Return [X, Y] of the center of cell containing provided text 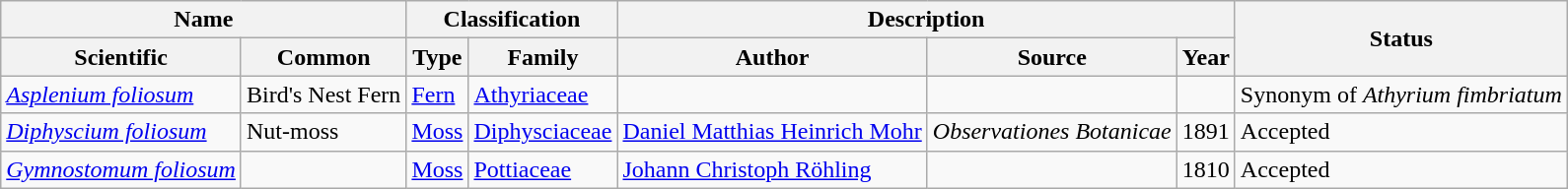
Gymnostomum foliosum [121, 169]
Source [1051, 57]
Synonym of Athyrium fimbriatum [1400, 94]
Scientific [121, 57]
Diphysciaceae [542, 132]
Family [542, 57]
Common [323, 57]
Year [1205, 57]
Johann Christoph Röhling [772, 169]
Daniel Matthias Heinrich Mohr [772, 132]
Diphyscium foliosum [121, 132]
1891 [1205, 132]
Asplenium foliosum [121, 94]
Athyriaceae [542, 94]
Type [438, 57]
1810 [1205, 169]
Bird's Nest Fern [323, 94]
Pottiaceae [542, 169]
Classification [512, 20]
Description [926, 20]
Status [1400, 38]
Fern [438, 94]
Author [772, 57]
Observationes Botanicae [1051, 132]
Name [203, 20]
Nut-moss [323, 132]
